Extract the [X, Y] coordinate from the center of the cell holding the provided text.  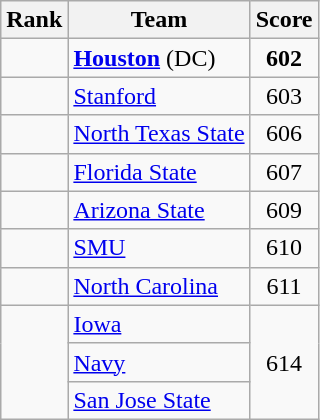
Navy [159, 362]
602 [284, 58]
San Jose State [159, 400]
Team [159, 20]
603 [284, 96]
Florida State [159, 172]
SMU [159, 248]
Houston (DC) [159, 58]
606 [284, 134]
607 [284, 172]
611 [284, 286]
609 [284, 210]
North Carolina [159, 286]
Stanford [159, 96]
Score [284, 20]
North Texas State [159, 134]
Arizona State [159, 210]
Iowa [159, 324]
610 [284, 248]
614 [284, 362]
Rank [34, 20]
